Find where the given text appears and provide that cell's center as [X, Y] coordinate. 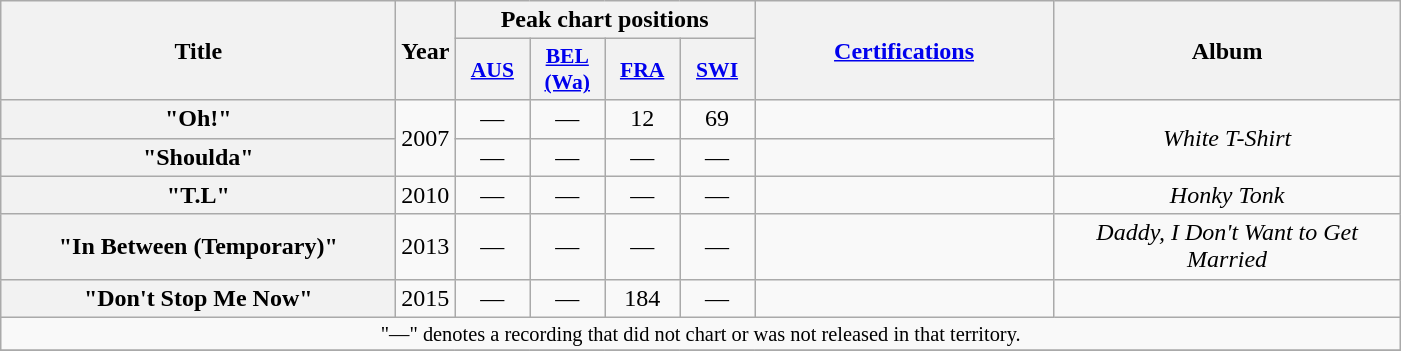
69 [718, 119]
"In Between (Temporary)" [198, 246]
BEL(Wa) [568, 70]
12 [642, 119]
184 [642, 298]
2010 [426, 195]
SWI [718, 70]
Honky Tonk [1228, 195]
2007 [426, 138]
FRA [642, 70]
AUS [492, 70]
"Don't Stop Me Now" [198, 298]
"Shoulda" [198, 157]
Album [1228, 50]
2013 [426, 246]
White T-Shirt [1228, 138]
Peak chart positions [605, 20]
2015 [426, 298]
Daddy, I Don't Want to Get Married [1228, 246]
Title [198, 50]
Certifications [904, 50]
"—" denotes a recording that did not chart or was not released in that territory. [701, 334]
"Oh!" [198, 119]
"T.L" [198, 195]
Year [426, 50]
